Scan for the cell matching the given text and deliver its (x, y) coordinate at center. 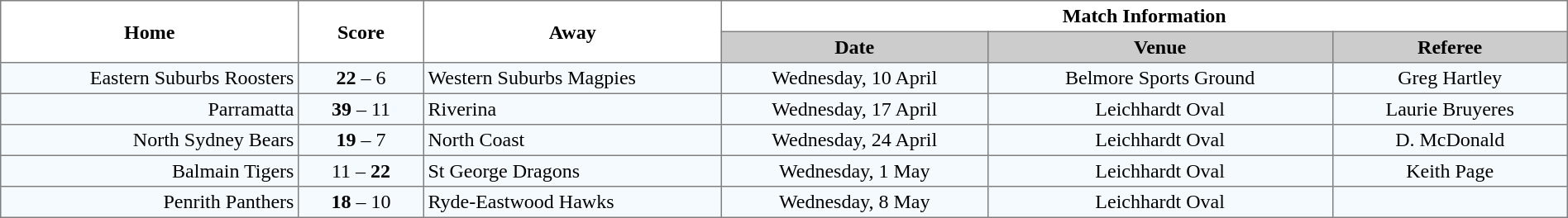
Date (854, 47)
Greg Hartley (1450, 78)
11 – 22 (361, 171)
Wednesday, 1 May (854, 171)
Riverina (572, 109)
Keith Page (1450, 171)
Belmore Sports Ground (1159, 78)
Wednesday, 8 May (854, 202)
Penrith Panthers (150, 202)
Away (572, 31)
18 – 10 (361, 202)
North Coast (572, 140)
Ryde-Eastwood Hawks (572, 202)
Balmain Tigers (150, 171)
Western Suburbs Magpies (572, 78)
Wednesday, 24 April (854, 140)
Venue (1159, 47)
Match Information (1145, 17)
Referee (1450, 47)
Parramatta (150, 109)
D. McDonald (1450, 140)
Laurie Bruyeres (1450, 109)
North Sydney Bears (150, 140)
St George Dragons (572, 171)
Home (150, 31)
Wednesday, 17 April (854, 109)
Score (361, 31)
22 – 6 (361, 78)
Eastern Suburbs Roosters (150, 78)
Wednesday, 10 April (854, 78)
19 – 7 (361, 140)
39 – 11 (361, 109)
